Locate the cell with the specified text and output its [x, y] center coordinate. 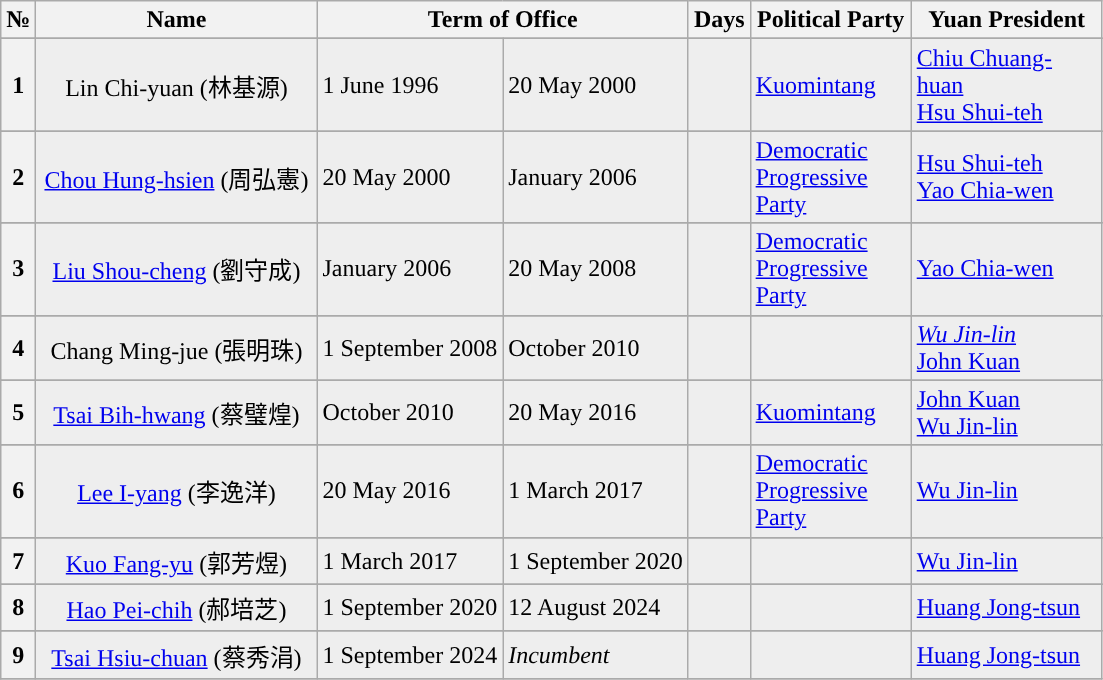
1 September 2024 [410, 654]
Hao Pei-chih (郝培芝) [176, 608]
Chiu Chuang-huanHsu Shui-teh [1006, 85]
Kuo Fang-yu (郭芳煜) [176, 560]
1 September 2008 [410, 348]
Name [176, 20]
Chang Ming-jue (張明珠) [176, 348]
12 August 2024 [596, 608]
Lee I-yang (李逸洋) [176, 491]
Liu Shou-cheng (劉守成) [176, 269]
3 [18, 269]
Hsu Shui-tehYao Chia-wen [1006, 177]
Days [719, 20]
№ [18, 20]
1 [18, 85]
Term of Office [502, 20]
7 [18, 560]
8 [18, 608]
Lin Chi-yuan (林基源) [176, 85]
Yao Chia-wen [1006, 269]
John KuanWu Jin-lin [1006, 412]
Tsai Bih-hwang (蔡璧煌) [176, 412]
Political Party [830, 20]
9 [18, 654]
Tsai Hsiu-chuan (蔡秀涓) [176, 654]
20 May 2008 [596, 269]
2 [18, 177]
Yuan President [1006, 20]
Incumbent [596, 654]
1 June 1996 [410, 85]
5 [18, 412]
Chou Hung-hsien (周弘憲) [176, 177]
4 [18, 348]
6 [18, 491]
Wu Jin-linJohn Kuan [1006, 348]
